Return the [x, y] coordinate for the center point of the cell that contains the specified text.  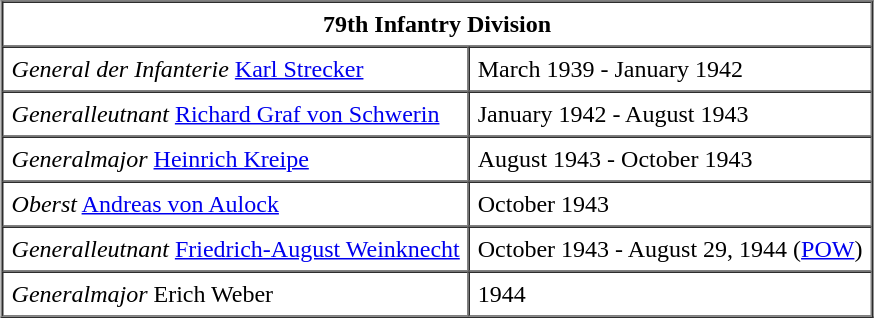
Generalmajor Heinrich Kreipe [236, 158]
1944 [670, 294]
October 1943 [670, 204]
August 1943 - October 1943 [670, 158]
Oberst Andreas von Aulock [236, 204]
January 1942 - August 1943 [670, 114]
Generalleutnant Richard Graf von Schwerin [236, 114]
Generalmajor Erich Weber [236, 294]
General der Infanterie Karl Strecker [236, 68]
March 1939 - January 1942 [670, 68]
79th Infantry Division [438, 24]
Generalleutnant Friedrich-August Weinknecht [236, 248]
October 1943 - August 29, 1944 (POW) [670, 248]
